Capture the cell that displays the provided text and extract its [x, y] central coordinate. 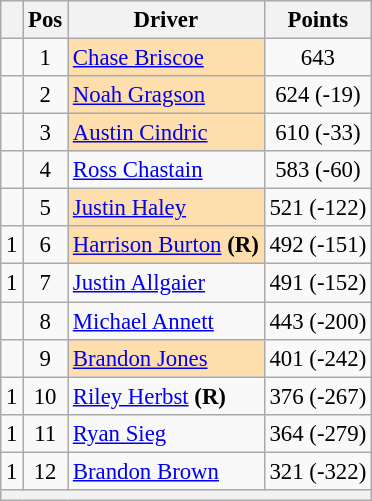
Harrison Burton (R) [166, 245]
583 (-60) [318, 170]
7 [46, 283]
Noah Gragson [166, 95]
11 [46, 433]
Brandon Jones [166, 358]
492 (-151) [318, 245]
Justin Allgaier [166, 283]
2 [46, 95]
Justin Haley [166, 208]
10 [46, 396]
5 [46, 208]
491 (-152) [318, 283]
Brandon Brown [166, 471]
Pos [46, 20]
Michael Annett [166, 321]
610 (-33) [318, 133]
401 (-242) [318, 358]
12 [46, 471]
Points [318, 20]
8 [46, 321]
Driver [166, 20]
9 [46, 358]
624 (-19) [318, 95]
6 [46, 245]
4 [46, 170]
364 (-279) [318, 433]
Ross Chastain [166, 170]
Chase Briscoe [166, 58]
643 [318, 58]
376 (-267) [318, 396]
Austin Cindric [166, 133]
3 [46, 133]
Riley Herbst (R) [166, 396]
521 (-122) [318, 208]
Ryan Sieg [166, 433]
321 (-322) [318, 471]
443 (-200) [318, 321]
